Determine the [X, Y] coordinate at the center of the cell enclosing the given text.  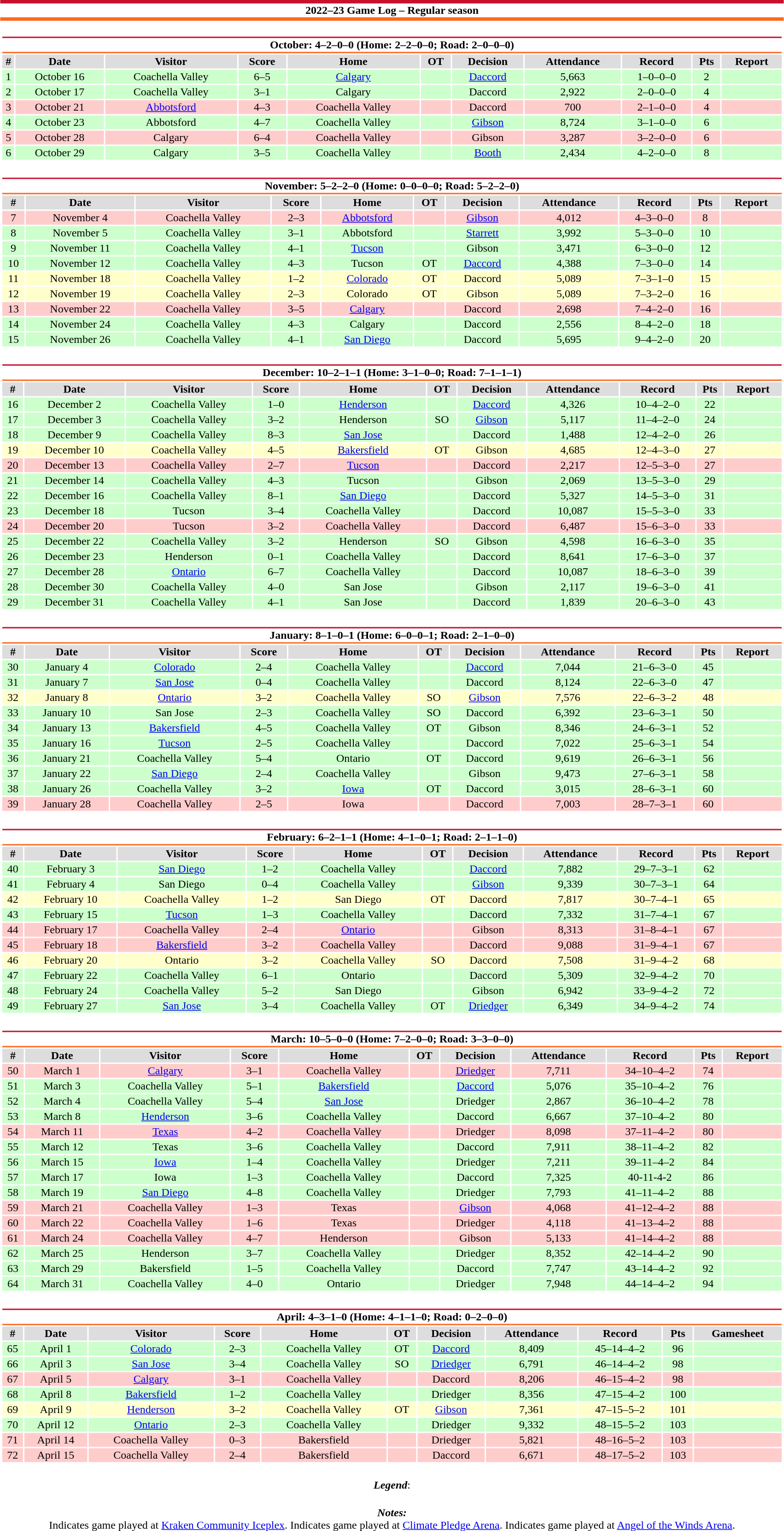
35–10–4–2 [650, 1086]
9,332 [532, 1425]
February 18 [70, 945]
5,309 [570, 976]
November 12 [80, 263]
7,508 [570, 960]
6,667 [558, 1117]
57 [13, 1178]
12–4–2–0 [658, 435]
40 [13, 869]
3,015 [568, 789]
March 31 [62, 1284]
22–6–3–0 [654, 683]
48–15–5–2 [620, 1425]
6,671 [532, 1455]
8,346 [568, 728]
October 29 [60, 153]
0–1 [276, 556]
November 26 [80, 340]
4–2 [254, 1131]
October: 4–2–0–0 (Home: 2–2–0–0; Road: 2–0–0–0) [392, 45]
96 [678, 1349]
49 [13, 1006]
33–9–4–2 [656, 990]
November 5 [80, 233]
34–9–4–2 [656, 1006]
84 [708, 1162]
March 8 [62, 1117]
3,992 [569, 233]
3–7 [254, 1253]
November 4 [80, 218]
December 14 [75, 481]
7,817 [570, 899]
3,471 [569, 248]
2–0–0–0 [656, 92]
November 22 [80, 309]
March 24 [62, 1238]
41–13–4–2 [650, 1223]
82 [708, 1147]
7–4–2–0 [654, 309]
1,839 [573, 602]
24–6–3–1 [654, 728]
66 [12, 1364]
9,619 [568, 758]
2,698 [569, 309]
44 [13, 930]
48–16–5–2 [620, 1440]
5–3–0–0 [654, 233]
4,598 [573, 542]
April 15 [55, 1455]
36–10–4–2 [650, 1101]
Booth [487, 153]
February 22 [70, 976]
8,124 [568, 683]
March 21 [62, 1208]
February 3 [70, 869]
5–1 [254, 1086]
February 24 [70, 990]
101 [678, 1410]
March 4 [62, 1101]
7,882 [570, 869]
22–6–3–2 [654, 697]
47–15–5–2 [620, 1410]
23 [13, 511]
4,118 [558, 1223]
3,287 [573, 138]
7,711 [558, 1071]
6–1 [270, 976]
8,206 [532, 1379]
90 [708, 1253]
April 3 [55, 1364]
7,211 [558, 1162]
42–14–4–2 [650, 1253]
21–6–3–0 [654, 667]
17–6–3–0 [658, 556]
76 [708, 1086]
4–8 [254, 1192]
8–1 [276, 495]
March 15 [62, 1162]
46–14–4–2 [620, 1364]
100 [678, 1394]
1,488 [573, 435]
41–14–4–2 [650, 1238]
61 [13, 1238]
2,117 [573, 587]
7,003 [568, 804]
April 12 [55, 1425]
38–11–4–2 [650, 1147]
11 [13, 279]
41–11–4–2 [650, 1192]
6–7 [276, 572]
1–0–0–0 [656, 77]
Gamesheet [737, 1333]
9 [13, 248]
5,133 [558, 1238]
28–7–3–1 [654, 804]
20–6–3–0 [658, 602]
Starrett [482, 233]
34 [13, 728]
February: 6–2–1–1 (Home: 4–1–0–1; Road: 2–1–1–0) [392, 837]
31–7–4–1 [656, 915]
94 [708, 1284]
October 16 [60, 77]
47–15–4–2 [620, 1394]
December 23 [75, 556]
December 31 [75, 602]
7–3–0–0 [654, 263]
January 21 [67, 758]
December 22 [75, 542]
February 27 [70, 1006]
2–1–0–0 [656, 107]
78 [708, 1101]
9,339 [570, 884]
71 [12, 1440]
April 1 [55, 1349]
27–6–3–1 [654, 774]
6,942 [570, 990]
December: 10–2–1–1 (Home: 3–1–0–0; Road: 7–1–1–1) [392, 372]
63 [13, 1269]
5,821 [532, 1440]
45–14–4–2 [620, 1349]
44–14–4–2 [650, 1284]
8,641 [573, 556]
January: 8–1–0–1 (Home: 6–0–0–1; Road: 2–1–0–0) [392, 635]
7,948 [558, 1284]
February 15 [70, 915]
17 [13, 420]
32–9–4–2 [656, 976]
40-11-4-2 [650, 1178]
March: 10–5–0–0 (Home: 7–2–0–0; Road: 3–3–0–0) [392, 1039]
59 [13, 1208]
15–5–3–0 [658, 511]
March 29 [62, 1269]
700 [573, 107]
4,685 [573, 450]
December 10 [75, 450]
October 23 [60, 122]
4,012 [569, 218]
9–4–2–0 [654, 340]
November 19 [80, 294]
5,695 [569, 340]
46 [13, 960]
3–2–0–0 [656, 138]
5,663 [573, 77]
5 [8, 138]
6–5 [262, 77]
2,434 [573, 153]
43–14–4–2 [650, 1269]
January 28 [67, 804]
January 10 [67, 713]
4,326 [573, 404]
January 8 [67, 697]
February 20 [70, 960]
6–3–0–0 [654, 248]
12–5–3–0 [658, 465]
25–6–3–1 [654, 743]
48–17–5–2 [620, 1455]
7,361 [532, 1410]
1–0 [276, 404]
1–6 [254, 1223]
7,911 [558, 1147]
36 [13, 758]
7–3–1–0 [654, 279]
January 4 [67, 667]
2,867 [558, 1101]
December 30 [75, 587]
7,325 [558, 1178]
5,117 [573, 420]
6,791 [532, 1364]
March 19 [62, 1192]
November 18 [80, 279]
46–15–4–2 [620, 1379]
December 3 [75, 420]
4–3–0–0 [654, 218]
26–6–3–1 [654, 758]
5–2 [270, 990]
March 12 [62, 1147]
February 17 [70, 930]
55 [13, 1147]
April 8 [55, 1394]
March 11 [62, 1131]
October 17 [60, 92]
April 5 [55, 1379]
10–4–2–0 [658, 404]
7,747 [558, 1269]
8,098 [558, 1131]
7,793 [558, 1192]
34–10–4–2 [650, 1071]
8,352 [558, 1253]
7,332 [570, 915]
37–10–4–2 [650, 1117]
November 11 [80, 248]
69 [12, 1410]
December 2 [75, 404]
March 1 [62, 1071]
86 [708, 1178]
15–6–3–0 [658, 526]
39–11–4–2 [650, 1162]
30–7–4–1 [656, 899]
April 9 [55, 1410]
7,576 [568, 697]
21 [13, 481]
19–6–3–0 [658, 587]
Legend: [392, 1478]
6–4 [262, 138]
April 14 [55, 1440]
13 [13, 309]
9,088 [570, 945]
51 [13, 1086]
January 7 [67, 683]
December 13 [75, 465]
7–3–2–0 [654, 294]
2–7 [276, 465]
9,473 [568, 774]
92 [708, 1269]
March 25 [62, 1253]
32 [13, 697]
3–1–0–0 [656, 122]
October 28 [60, 138]
16–6–3–0 [658, 542]
5,076 [558, 1086]
December 18 [75, 511]
4,068 [558, 1208]
January 22 [67, 774]
37–11–4–2 [650, 1131]
4–2–0–0 [656, 153]
8,313 [570, 930]
19 [13, 450]
2,069 [573, 481]
December 20 [75, 526]
2,217 [573, 465]
0–3 [237, 1440]
December 28 [75, 572]
31–9–4–2 [656, 960]
7 [13, 218]
6,392 [568, 713]
42 [13, 899]
31–9–4–1 [656, 945]
1–5 [254, 1269]
8–4–2–0 [654, 324]
23–6–3–1 [654, 713]
8,409 [532, 1349]
8,724 [573, 122]
December 9 [75, 435]
12–4–3–0 [658, 450]
2022–23 Game Log – Regular season [392, 10]
28 [13, 587]
February 10 [70, 899]
December 16 [75, 495]
2,556 [569, 324]
28–6–3–1 [654, 789]
March 17 [62, 1178]
25 [13, 542]
7,044 [568, 667]
March 3 [62, 1086]
5,327 [573, 495]
March 22 [62, 1223]
January 16 [67, 743]
January 26 [67, 789]
November 24 [80, 324]
30–7–3–1 [656, 884]
6,349 [570, 1006]
1–4 [254, 1162]
30 [13, 667]
2,922 [573, 92]
October 21 [60, 107]
November: 5–2–2–0 (Home: 0–0–0–0; Road: 5–2–2–0) [392, 186]
13–5–3–0 [658, 481]
11–4–2–0 [658, 420]
31–8–4–1 [656, 930]
38 [13, 789]
29–7–3–1 [656, 869]
January 13 [67, 728]
8,356 [532, 1394]
6,487 [573, 526]
18–6–3–0 [658, 572]
4,388 [569, 263]
41–12–4–2 [650, 1208]
14–5–3–0 [658, 495]
3 [8, 107]
8–3 [276, 435]
53 [13, 1117]
1 [8, 77]
7,022 [568, 743]
February 4 [70, 884]
April: 4–3–1–0 (Home: 4–1–1–0; Road: 0–2–0–0) [392, 1317]
